Return the (x, y) coordinate for the center point of the cell that contains the specified text.  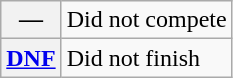
Did not finish (146, 58)
Did not compete (146, 20)
DNF (31, 58)
— (31, 20)
